Find where the given text appears and provide that cell's center as (x, y) coordinate. 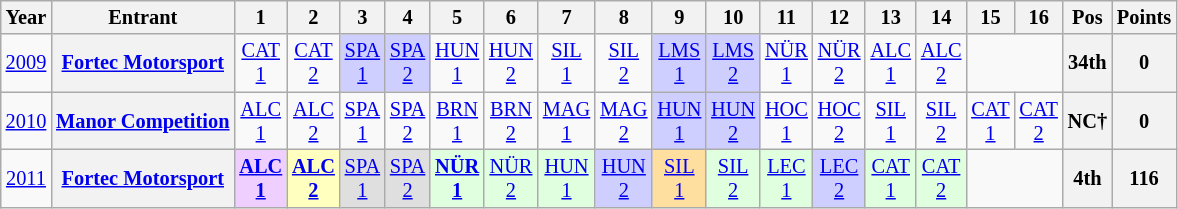
BRN2 (511, 121)
6 (511, 17)
4 (408, 17)
7 (566, 17)
11 (786, 17)
LMS1 (679, 63)
LEC1 (786, 178)
2009 (26, 63)
16 (1039, 17)
Pos (1088, 17)
LEC2 (840, 178)
116 (1144, 178)
Points (1144, 17)
MAG2 (624, 121)
Entrant (142, 17)
NC† (1088, 121)
LMS2 (733, 63)
Year (26, 17)
BRN1 (457, 121)
34th (1088, 63)
8 (624, 17)
15 (990, 17)
HOC1 (786, 121)
14 (941, 17)
10 (733, 17)
1 (260, 17)
2010 (26, 121)
4th (1088, 178)
5 (457, 17)
9 (679, 17)
HOC2 (840, 121)
Manor Competition (142, 121)
MAG1 (566, 121)
13 (890, 17)
2011 (26, 178)
12 (840, 17)
2 (314, 17)
3 (362, 17)
